Provide the [X, Y] coordinate of the cell's center where the given text is located.  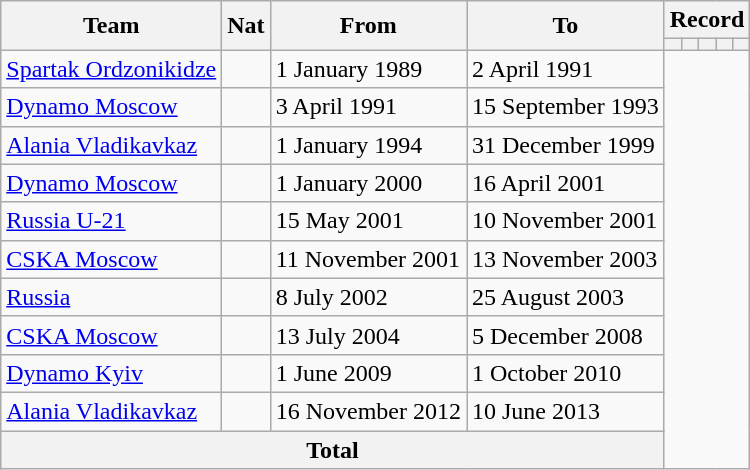
1 October 2010 [565, 373]
10 June 2013 [565, 411]
1 January 1989 [368, 69]
Spartak Ordzonikidze [112, 69]
11 November 2001 [368, 259]
Russia [112, 297]
Team [112, 26]
Total [332, 449]
1 January 1994 [368, 145]
Nat [246, 26]
3 April 1991 [368, 107]
Record [707, 20]
From [368, 26]
16 April 2001 [565, 183]
16 November 2012 [368, 411]
1 January 2000 [368, 183]
2 April 1991 [565, 69]
To [565, 26]
Dynamo Kyiv [112, 373]
10 November 2001 [565, 221]
Russia U-21 [112, 221]
8 July 2002 [368, 297]
25 August 2003 [565, 297]
13 November 2003 [565, 259]
5 December 2008 [565, 335]
13 July 2004 [368, 335]
31 December 1999 [565, 145]
15 May 2001 [368, 221]
1 June 2009 [368, 373]
15 September 1993 [565, 107]
